Capture the cell that displays the provided text and extract its (X, Y) central coordinate. 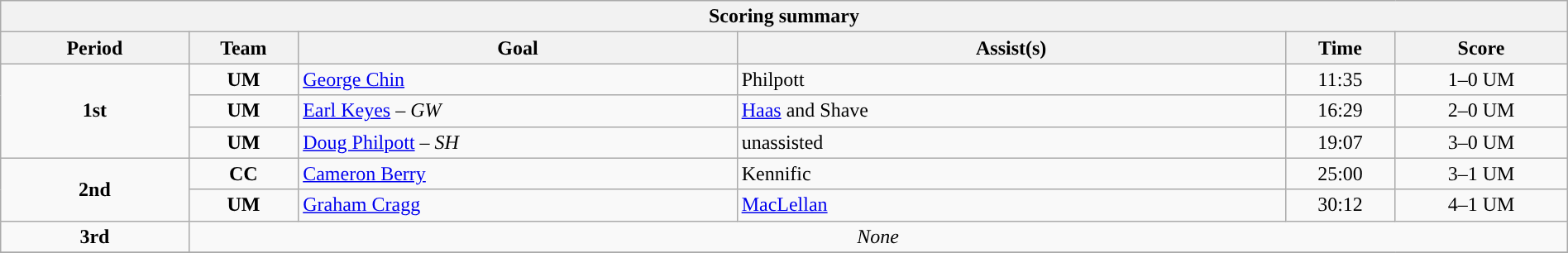
Doug Philpott – SH (518, 142)
Philpott (1011, 79)
Graham Cragg (518, 205)
1–0 UM (1481, 79)
3–0 UM (1481, 142)
11:35 (1340, 79)
Earl Keyes – GW (518, 111)
16:29 (1340, 111)
Assist(s) (1011, 48)
3rd (94, 236)
George Chin (518, 79)
25:00 (1340, 174)
30:12 (1340, 205)
Score (1481, 48)
Goal (518, 48)
3–1 UM (1481, 174)
2–0 UM (1481, 111)
MacLellan (1011, 205)
unassisted (1011, 142)
Kennific (1011, 174)
2nd (94, 189)
4–1 UM (1481, 205)
Period (94, 48)
Scoring summary (784, 17)
Cameron Berry (518, 174)
Haas and Shave (1011, 111)
Time (1340, 48)
CC (243, 174)
19:07 (1340, 142)
Team (243, 48)
None (878, 236)
1st (94, 111)
